Search for the cell housing the specified text and yield its (x, y) center coordinate. 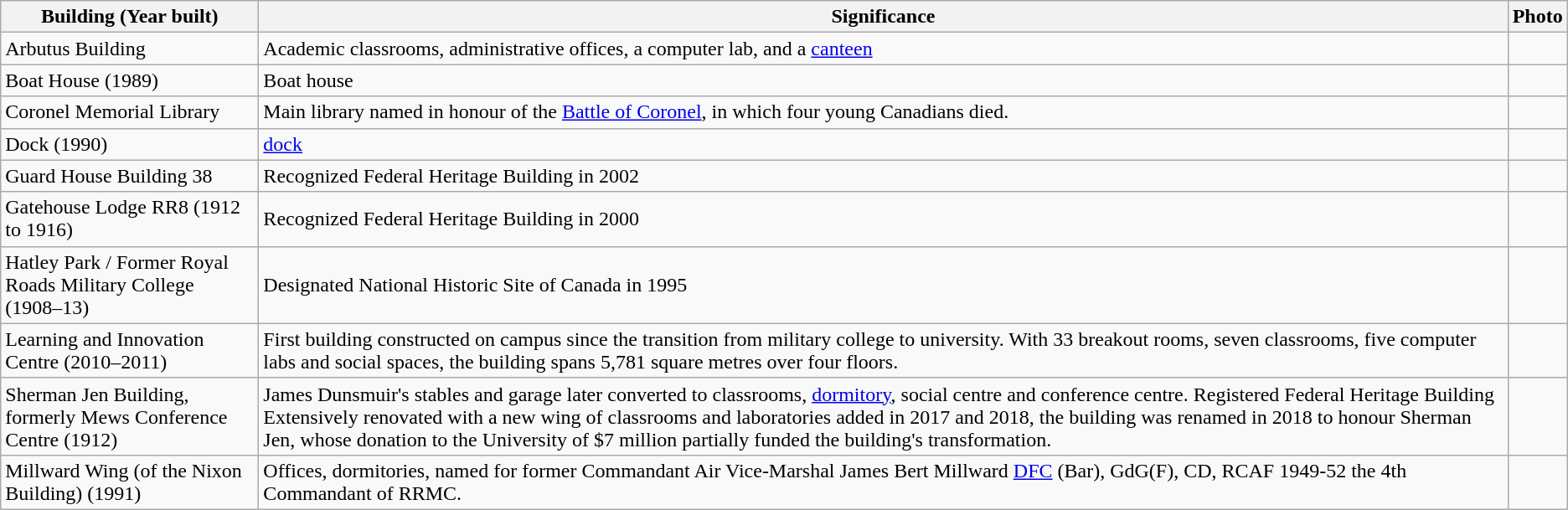
Guard House Building 38 (130, 176)
Recognized Federal Heritage Building in 2000 (883, 219)
Main library named in honour of the Battle of Coronel, in which four young Canadians died. (883, 112)
dock (883, 144)
Boat house (883, 80)
Coronel Memorial Library (130, 112)
Learning and Innovation Centre (2010–2011) (130, 350)
Academic classrooms, administrative offices, a computer lab, and a canteen (883, 49)
Sherman Jen Building, formerly Mews Conference Centre (1912) (130, 416)
Recognized Federal Heritage Building in 2002 (883, 176)
Arbutus Building (130, 49)
Boat House (1989) (130, 80)
Building (Year built) (130, 17)
Hatley Park / Former Royal Roads Military College (1908–13) (130, 285)
Photo (1538, 17)
Millward Wing (of the Nixon Building) (1991) (130, 482)
Dock (1990) (130, 144)
Gatehouse Lodge RR8 (1912 to 1916) (130, 219)
Significance (883, 17)
Designated National Historic Site of Canada in 1995 (883, 285)
